Output the [X, Y] coordinate of the center of the cell containing the given text.  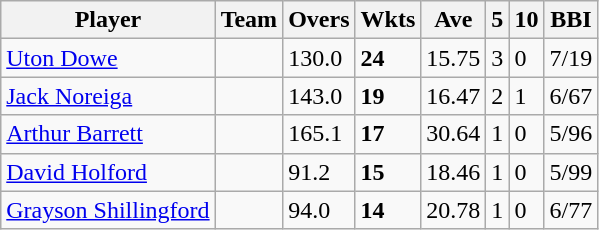
5/99 [571, 172]
2 [498, 96]
Player [108, 20]
BBI [571, 20]
15.75 [454, 58]
Wkts [388, 20]
7/19 [571, 58]
Ave [454, 20]
18.46 [454, 172]
17 [388, 134]
130.0 [319, 58]
20.78 [454, 210]
6/77 [571, 210]
30.64 [454, 134]
Jack Noreiga [108, 96]
19 [388, 96]
10 [526, 20]
5/96 [571, 134]
91.2 [319, 172]
24 [388, 58]
3 [498, 58]
15 [388, 172]
Grayson Shillingford [108, 210]
Team [249, 20]
Overs [319, 20]
Uton Dowe [108, 58]
143.0 [319, 96]
16.47 [454, 96]
Arthur Barrett [108, 134]
165.1 [319, 134]
David Holford [108, 172]
94.0 [319, 210]
6/67 [571, 96]
14 [388, 210]
5 [498, 20]
